Scan for the cell matching the given text and deliver its (x, y) coordinate at center. 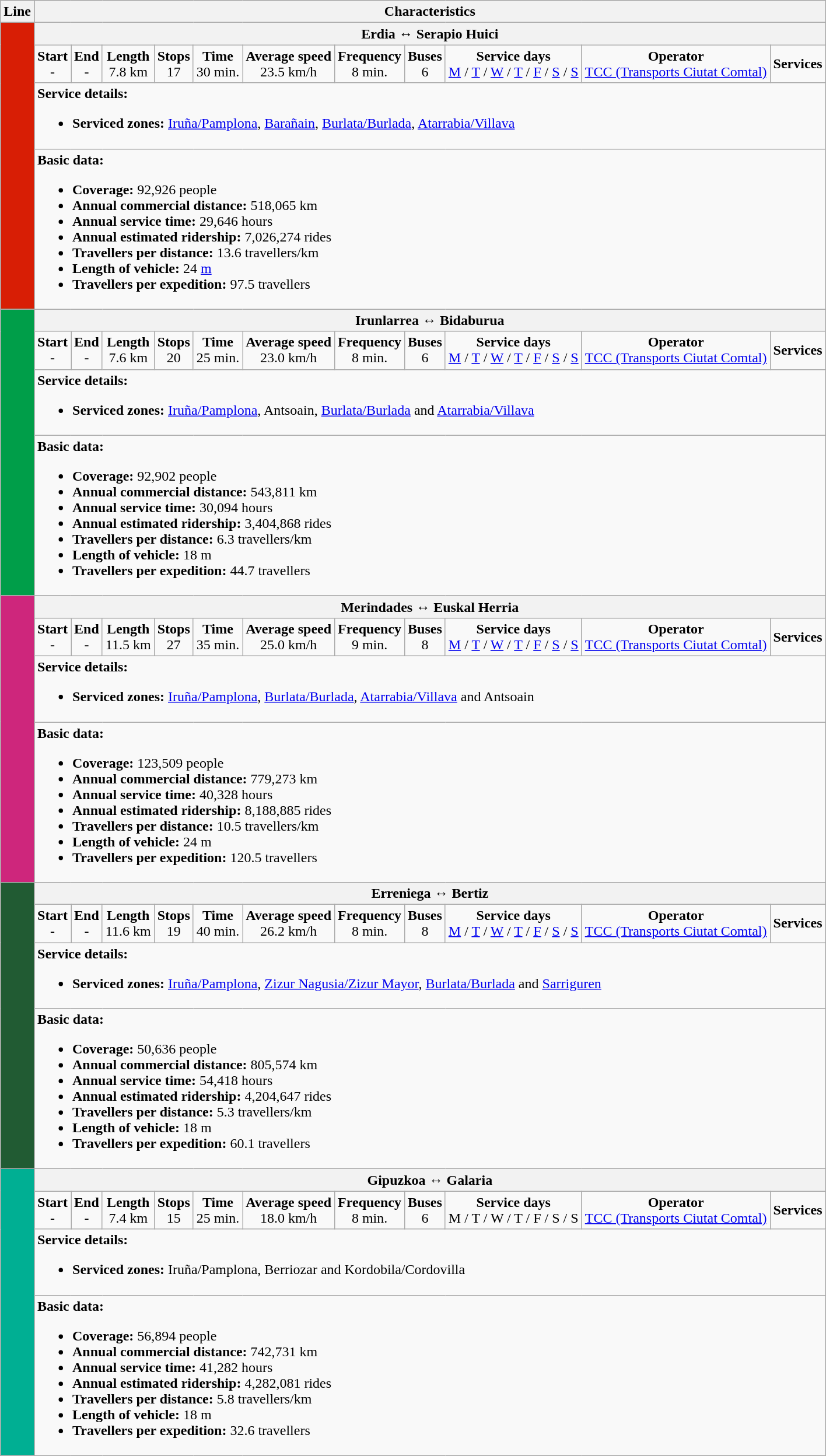
Stops19 (174, 924)
Time40 min. (218, 924)
Stops20 (174, 350)
Erdia ↔ Serapio Huici (429, 34)
Stops17 (174, 64)
Stops27 (174, 637)
Gipuzkoa ↔ Galaria (429, 1180)
Stops15 (174, 1210)
Length11.5 km (128, 637)
Time30 min. (218, 64)
Line (17, 12)
Time35 min. (218, 637)
Service details:Serviced zones: Iruña/Pamplona, Zizur Nagusia/Zizur Mayor, Burlata/Burlada and Sarriguren (429, 975)
Average speed23.5 km/h (289, 64)
Average speed18.0 km/h (289, 1210)
Average speed23.0 km/h (289, 350)
Erreniega ↔ Bertiz (429, 894)
Average speed26.2 km/h (289, 924)
Length7.4 km (128, 1210)
Length11.6 km (128, 924)
Length7.6 km (128, 350)
Service details:Serviced zones: Iruña/Pamplona, Antsoain, Burlata/Burlada and Atarrabia/Villava (429, 402)
Irunlarrea ↔ Bidaburua (429, 320)
Length7.8 km (128, 64)
Average speed25.0 km/h (289, 637)
Service details:Serviced zones: Iruña/Pamplona, Barañain, Burlata/Burlada, Atarrabia/Villava (429, 116)
Service details:Serviced zones: Iruña/Pamplona, Burlata/Burlada, Atarrabia/Villava and Antsoain (429, 688)
Merindades ↔ Euskal Herria (429, 607)
Service details:Serviced zones: Iruña/Pamplona, Berriozar and Kordobila/Cordovilla (429, 1262)
Frequency9 min. (370, 637)
Characteristics (429, 12)
